Search for the cell housing the specified text and yield its (x, y) center coordinate. 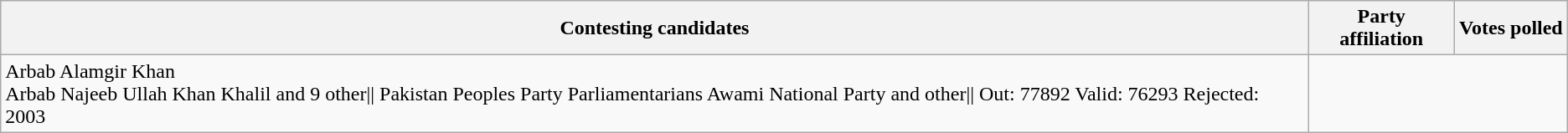
Party affiliation (1381, 28)
Votes polled (1511, 28)
Contesting candidates (655, 28)
